From the cell containing the given text, extract its center point as [X, Y] coordinate. 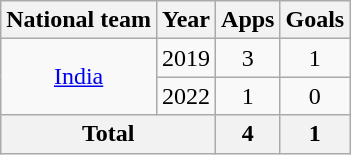
National team [79, 20]
Year [186, 20]
Total [108, 134]
2019 [186, 58]
0 [315, 96]
3 [248, 58]
India [79, 77]
Apps [248, 20]
4 [248, 134]
Goals [315, 20]
2022 [186, 96]
